Provide the [x, y] coordinate of the cell's center where the given text is located.  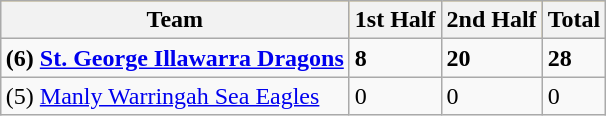
Total [574, 20]
2nd Half [492, 20]
28 [574, 58]
20 [492, 58]
1st Half [395, 20]
8 [395, 58]
Team [174, 20]
(6) St. George Illawarra Dragons [174, 58]
(5) Manly Warringah Sea Eagles [174, 96]
